Provide the [X, Y] coordinate of the cell's center where the given text is located.  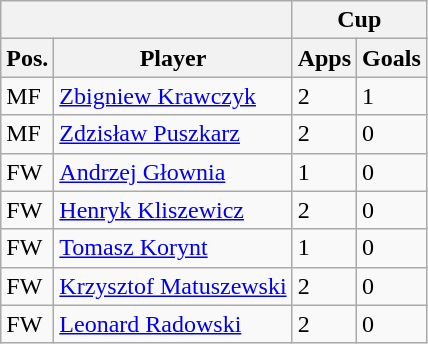
Krzysztof Matuszewski [173, 286]
Andrzej Głownia [173, 172]
Tomasz Korynt [173, 248]
Goals [392, 58]
Apps [324, 58]
Cup [359, 20]
Henryk Kliszewicz [173, 210]
Pos. [28, 58]
Zdzisław Puszkarz [173, 134]
Leonard Radowski [173, 324]
Player [173, 58]
Zbigniew Krawczyk [173, 96]
